Detect which cell encompasses the target text, then output its (X, Y) center coordinate. 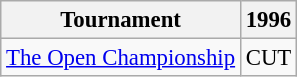
1996 (268, 20)
Tournament (121, 20)
CUT (268, 58)
The Open Championship (121, 58)
